Extract the [X, Y] coordinate from the center of the cell holding the provided text.  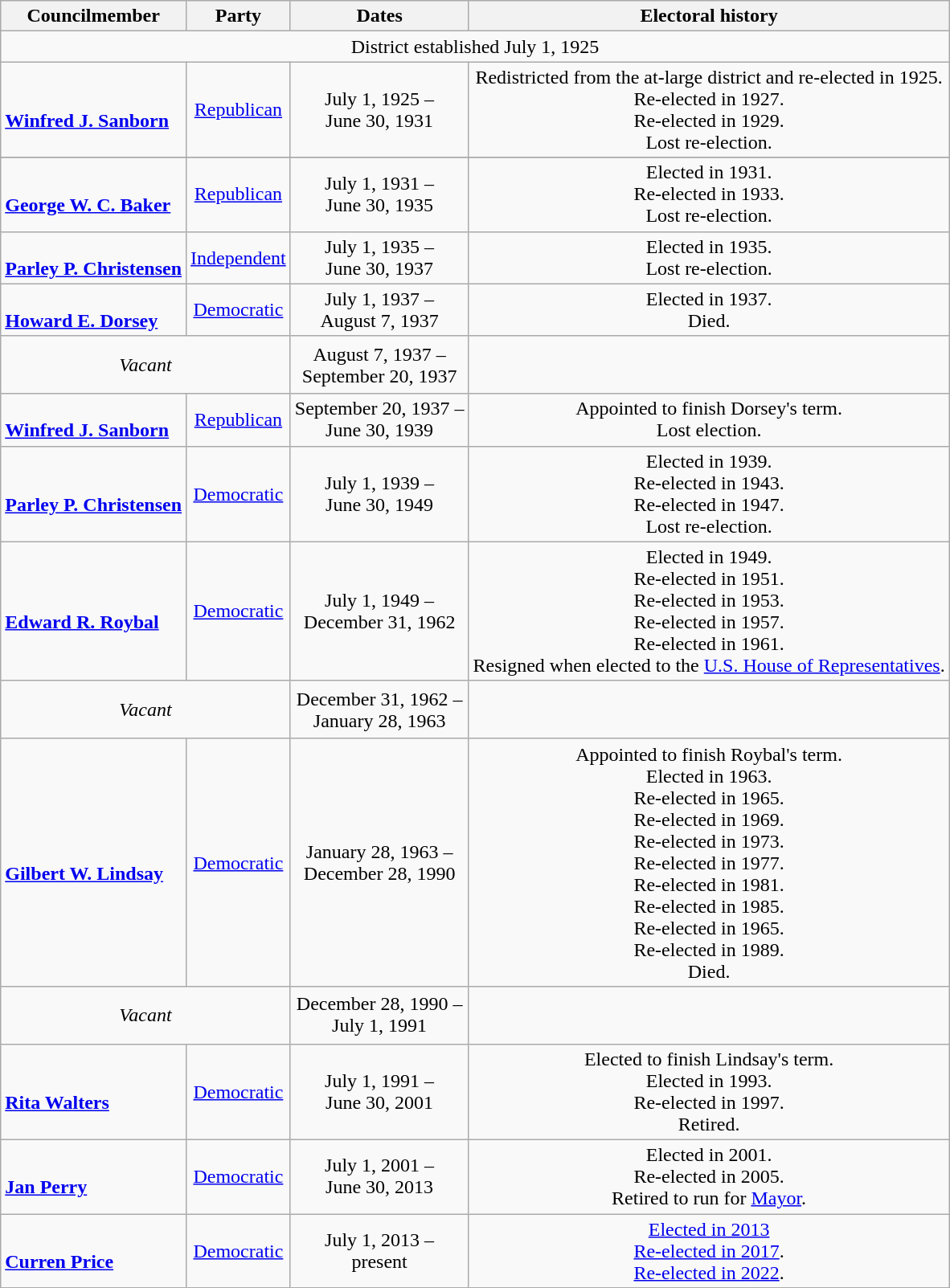
Independent [239, 257]
July 1, 1939 – June 30, 1949 [379, 493]
Curren Price [93, 1250]
Redistricted from the at-large district and re-elected in 1925. Re-elected in 1927. Re-elected in 1929. Lost re-election. [709, 109]
Elected in 1931. Re-elected in 1933. Lost re-election. [709, 194]
July 1, 1931 – June 30, 1935 [379, 194]
July 1, 1991 – June 30, 2001 [379, 1091]
Jan Perry [93, 1176]
George W. C. Baker [93, 194]
July 1, 1925 – June 30, 1931 [379, 109]
December 28, 1990 –July 1, 1991 [379, 1015]
December 31, 1962 –January 28, 1963 [379, 709]
September 20, 1937 – June 30, 1939 [379, 419]
Elected in 1937. Died. [709, 310]
Elected in 1939. Re-elected in 1943. Re-elected in 1947. Lost re-election. [709, 493]
Howard E. Dorsey [93, 310]
Gilbert W. Lindsay [93, 862]
July 1, 2013 –present [379, 1250]
August 7, 1937 –September 20, 1937 [379, 365]
Elected to finish Lindsay's term. Elected in 1993. Re-elected in 1997. Retired. [709, 1091]
Dates [379, 16]
Elected in 1935. Lost re-election. [709, 257]
Rita Walters [93, 1091]
January 28, 1963 – December 28, 1990 [379, 862]
Elected in 2013 Re-elected in 2017. Re-elected in 2022. [709, 1250]
Councilmember [93, 16]
July 1, 1935 – June 30, 1937 [379, 257]
Edward R. Roybal [93, 611]
Electoral history [709, 16]
July 1, 2001 – June 30, 2013 [379, 1176]
Elected in 2001. Re-elected in 2005. Retired to run for Mayor. [709, 1176]
July 1, 1949 – December 31, 1962 [379, 611]
Appointed to finish Dorsey's term. Lost election. [709, 419]
District established July 1, 1925 [475, 47]
Party [239, 16]
July 1, 1937 – August 7, 1937 [379, 310]
